Capture the cell that displays the provided text and extract its [X, Y] central coordinate. 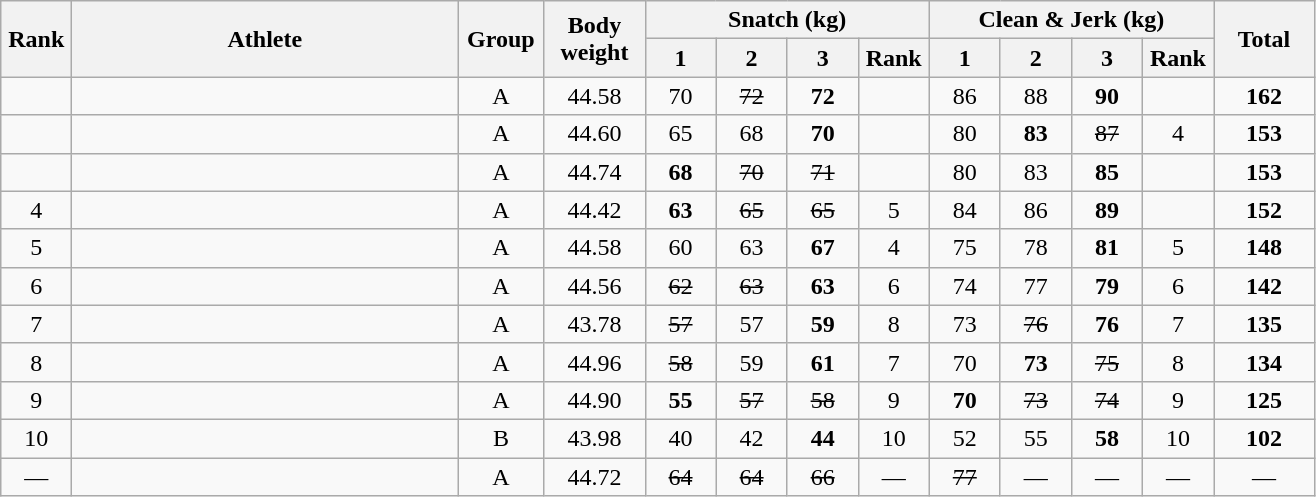
52 [964, 438]
44.90 [594, 400]
43.98 [594, 438]
148 [1264, 248]
B [501, 438]
44.74 [594, 172]
44.60 [594, 134]
152 [1264, 210]
Body weight [594, 39]
62 [680, 286]
78 [1036, 248]
61 [822, 362]
Athlete [265, 39]
135 [1264, 324]
84 [964, 210]
67 [822, 248]
66 [822, 477]
Total [1264, 39]
88 [1036, 96]
125 [1264, 400]
87 [1106, 134]
44.42 [594, 210]
134 [1264, 362]
Snatch (kg) [787, 20]
85 [1106, 172]
79 [1106, 286]
44.72 [594, 477]
Clean & Jerk (kg) [1071, 20]
142 [1264, 286]
42 [752, 438]
Group [501, 39]
102 [1264, 438]
89 [1106, 210]
60 [680, 248]
44.56 [594, 286]
40 [680, 438]
162 [1264, 96]
44 [822, 438]
90 [1106, 96]
71 [822, 172]
81 [1106, 248]
44.96 [594, 362]
43.78 [594, 324]
